Search for the cell housing the specified text and yield its (x, y) center coordinate. 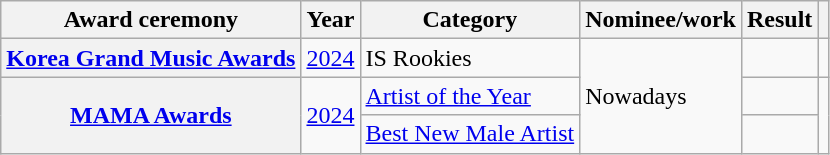
Nominee/work (661, 20)
MAMA Awards (151, 115)
Best New Male Artist (470, 134)
IS Rookies (470, 58)
Year (330, 20)
Award ceremony (151, 20)
Nowadays (661, 96)
Artist of the Year (470, 96)
Category (470, 20)
Korea Grand Music Awards (151, 58)
Result (779, 20)
